Identify which cell holds the provided text, then report its (x, y) central coordinate. 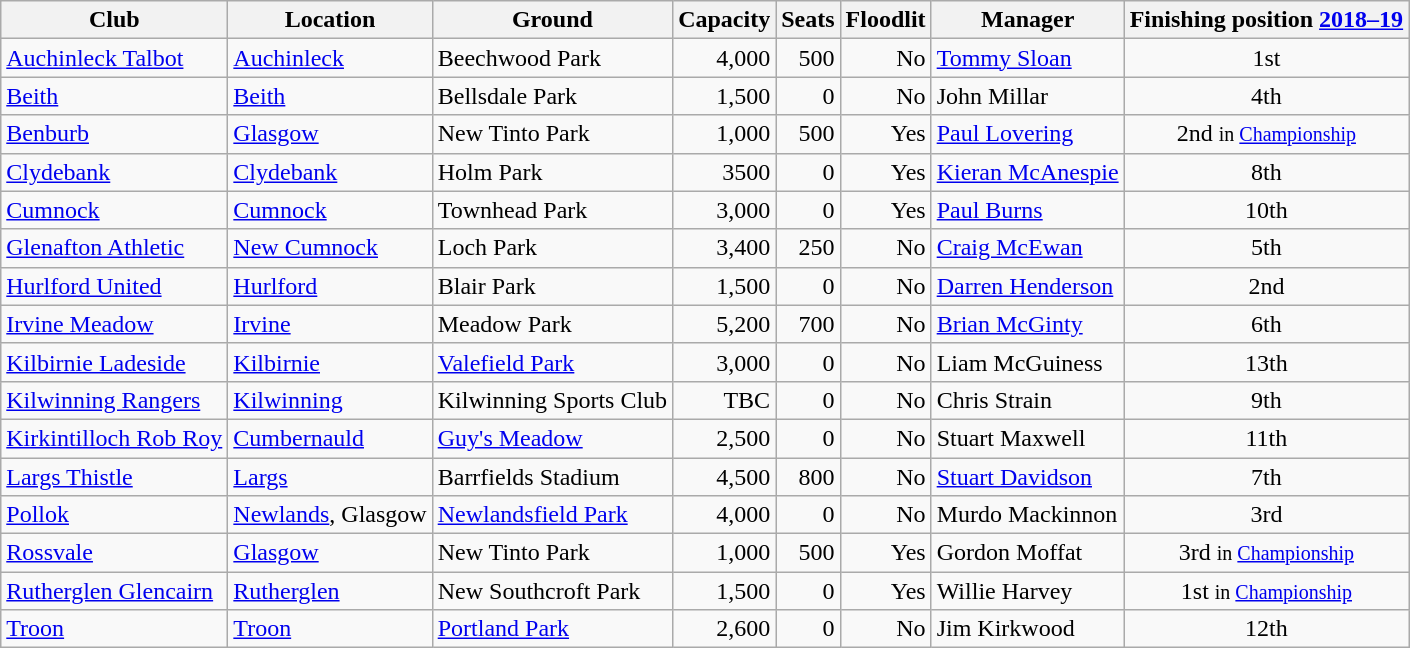
Beechwood Park (552, 58)
Finishing position 2018–19 (1266, 20)
Auchinleck (330, 58)
Glenafton Athletic (114, 248)
3500 (724, 172)
Floodlit (886, 20)
Loch Park (552, 248)
TBC (724, 400)
1st in Championship (1266, 591)
250 (808, 248)
4,500 (724, 477)
Meadow Park (552, 324)
Holm Park (552, 172)
Largs Thistle (114, 477)
Gordon Moffat (1028, 553)
2nd in Championship (1266, 134)
Tommy Sloan (1028, 58)
Manager (1028, 20)
10th (1266, 210)
Stuart Davidson (1028, 477)
5,200 (724, 324)
Darren Henderson (1028, 286)
Hurlford United (114, 286)
12th (1266, 629)
Guy's Meadow (552, 438)
2,500 (724, 438)
9th (1266, 400)
Craig McEwan (1028, 248)
2nd (1266, 286)
11th (1266, 438)
Kilwinning (330, 400)
Liam McGuiness (1028, 362)
5th (1266, 248)
Club (114, 20)
8th (1266, 172)
Rutherglen Glencairn (114, 591)
Bellsdale Park (552, 96)
Kilwinning Rangers (114, 400)
2,600 (724, 629)
Capacity (724, 20)
Pollok (114, 515)
Cumbernauld (330, 438)
Auchinleck Talbot (114, 58)
Barrfields Stadium (552, 477)
Irvine (330, 324)
Ground (552, 20)
Newlands, Glasgow (330, 515)
Chris Strain (1028, 400)
7th (1266, 477)
Willie Harvey (1028, 591)
Paul Burns (1028, 210)
6th (1266, 324)
Townhead Park (552, 210)
Portland Park (552, 629)
3rd (1266, 515)
Largs (330, 477)
Rutherglen (330, 591)
Hurlford (330, 286)
3,400 (724, 248)
3rd in Championship (1266, 553)
Kilwinning Sports Club (552, 400)
700 (808, 324)
Valefield Park (552, 362)
Stuart Maxwell (1028, 438)
Murdo Mackinnon (1028, 515)
4th (1266, 96)
Brian McGinty (1028, 324)
Seats (808, 20)
800 (808, 477)
13th (1266, 362)
Kilbirnie Ladeside (114, 362)
New Cumnock (330, 248)
Benburb (114, 134)
Paul Lovering (1028, 134)
1st (1266, 58)
John Millar (1028, 96)
Kieran McAnespie (1028, 172)
Newlandsfield Park (552, 515)
Irvine Meadow (114, 324)
New Southcroft Park (552, 591)
Kilbirnie (330, 362)
Rossvale (114, 553)
Kirkintilloch Rob Roy (114, 438)
Jim Kirkwood (1028, 629)
Blair Park (552, 286)
Location (330, 20)
